Search for the cell housing the specified text and yield its (X, Y) center coordinate. 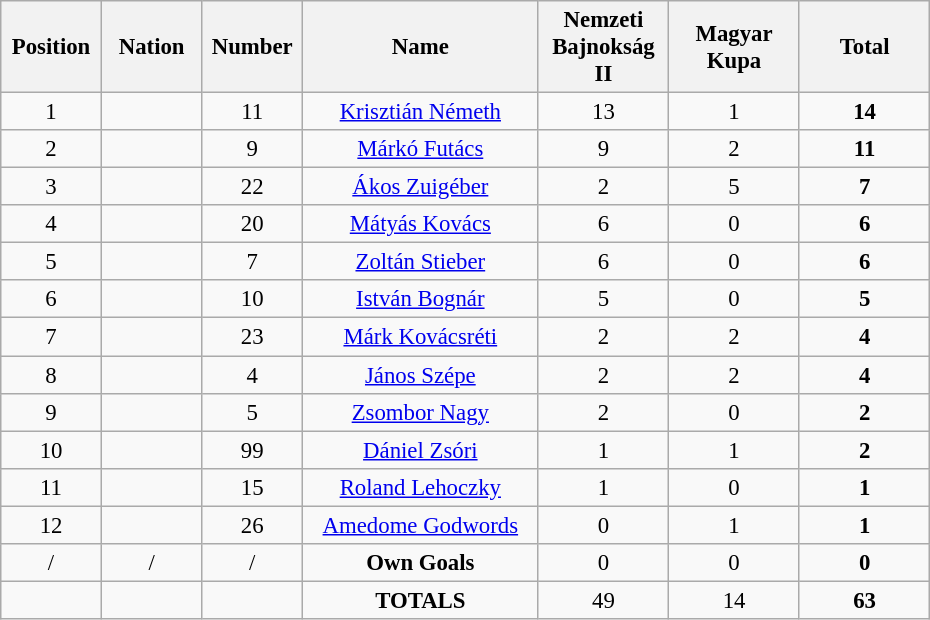
63 (864, 600)
Total (864, 47)
Mátyás Kovács (421, 224)
3 (52, 187)
Zoltán Stieber (421, 262)
Roland Lehoczky (421, 487)
Márkó Futács (421, 149)
8 (52, 375)
Number (252, 47)
Nemzeti Bajnokság II (604, 47)
Nation (152, 47)
Amedome Godwords (421, 525)
Krisztián Németh (421, 112)
99 (252, 450)
22 (252, 187)
Own Goals (421, 563)
Dániel Zsóri (421, 450)
20 (252, 224)
13 (604, 112)
Magyar Kupa (734, 47)
23 (252, 337)
TOTALS (421, 600)
Name (421, 47)
49 (604, 600)
Position (52, 47)
12 (52, 525)
15 (252, 487)
Zsombor Nagy (421, 412)
István Bognár (421, 299)
Ákos Zuigéber (421, 187)
Márk Kovácsréti (421, 337)
26 (252, 525)
János Szépe (421, 375)
